Find where the given text appears and provide that cell's center as [X, Y] coordinate. 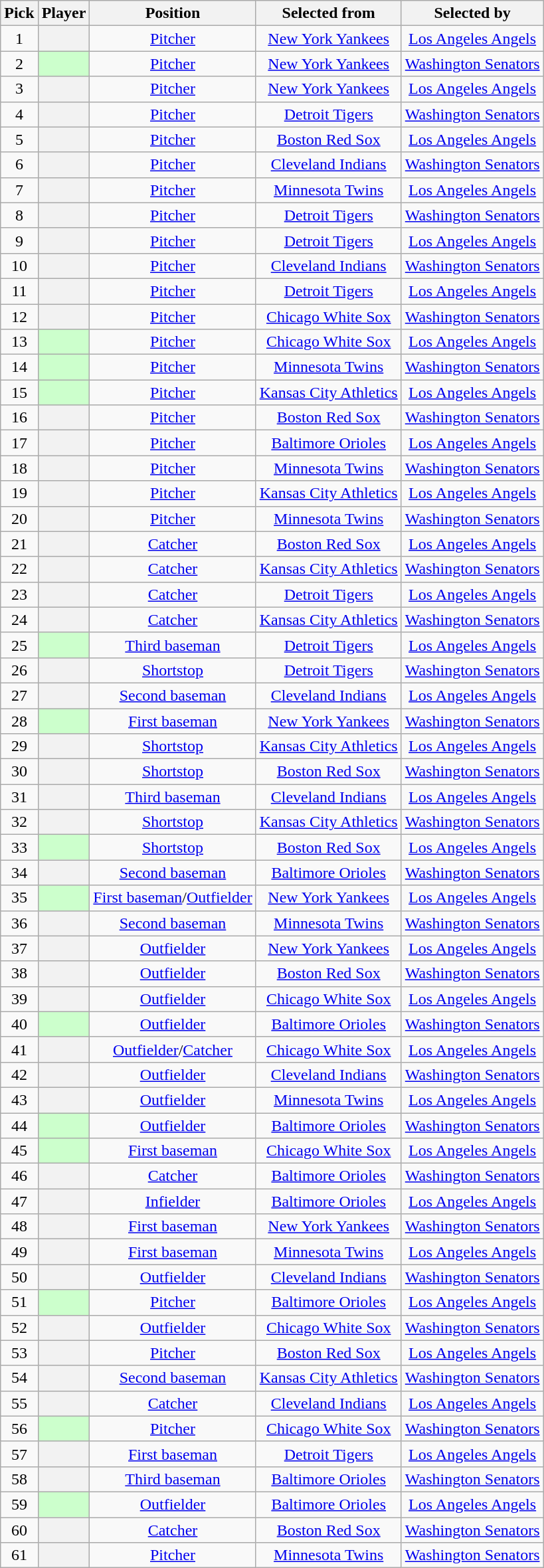
56 [19, 1429]
52 [19, 1328]
29 [19, 746]
7 [19, 190]
Position [173, 13]
38 [19, 974]
36 [19, 923]
33 [19, 847]
14 [19, 367]
Outfielder/Catcher [173, 1049]
9 [19, 240]
5 [19, 139]
53 [19, 1353]
49 [19, 1252]
13 [19, 342]
4 [19, 114]
34 [19, 873]
6 [19, 165]
19 [19, 493]
44 [19, 1126]
27 [19, 695]
61 [19, 1555]
30 [19, 772]
20 [19, 519]
21 [19, 544]
25 [19, 645]
Selected from [328, 13]
43 [19, 1100]
Pick [19, 13]
Infielder [173, 1201]
24 [19, 620]
31 [19, 797]
First baseman/Outfielder [173, 898]
37 [19, 948]
41 [19, 1049]
39 [19, 999]
40 [19, 1024]
28 [19, 721]
47 [19, 1201]
15 [19, 392]
22 [19, 569]
48 [19, 1227]
12 [19, 317]
57 [19, 1454]
46 [19, 1176]
18 [19, 468]
54 [19, 1378]
11 [19, 291]
16 [19, 418]
32 [19, 822]
50 [19, 1277]
1 [19, 39]
17 [19, 443]
2 [19, 64]
51 [19, 1302]
3 [19, 89]
58 [19, 1479]
55 [19, 1403]
23 [19, 594]
60 [19, 1529]
26 [19, 670]
35 [19, 898]
10 [19, 266]
Player [64, 13]
42 [19, 1075]
8 [19, 215]
59 [19, 1504]
45 [19, 1151]
Selected by [472, 13]
